Find where the given text appears and provide that cell's center as (X, Y) coordinate. 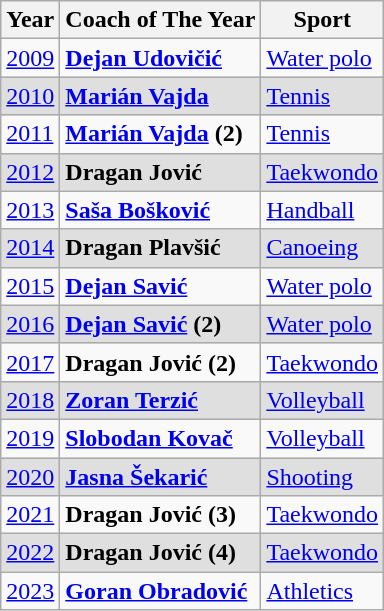
2010 (30, 96)
2022 (30, 553)
2021 (30, 515)
Dragan Jović (2) (160, 362)
2012 (30, 172)
Marián Vajda (2) (160, 134)
2020 (30, 477)
Coach of The Year (160, 20)
Slobodan Kovač (160, 438)
2023 (30, 591)
Year (30, 20)
Dejan Udovičić (160, 58)
Marián Vajda (160, 96)
Dragan Jović (3) (160, 515)
2019 (30, 438)
Sport (322, 20)
Goran Obradović (160, 591)
2009 (30, 58)
Athletics (322, 591)
2017 (30, 362)
Dragan Jović (160, 172)
Saša Bošković (160, 210)
2013 (30, 210)
2015 (30, 286)
2016 (30, 324)
Jasna Šekarić (160, 477)
Canoeing (322, 248)
Handball (322, 210)
Dejan Savić (160, 286)
2011 (30, 134)
Shooting (322, 477)
Dragan Plavšić (160, 248)
2018 (30, 400)
Dragan Jović (4) (160, 553)
Zoran Terzić (160, 400)
2014 (30, 248)
Dejan Savić (2) (160, 324)
